For the text-containing cell, return its midpoint in [X, Y] coordinate format. 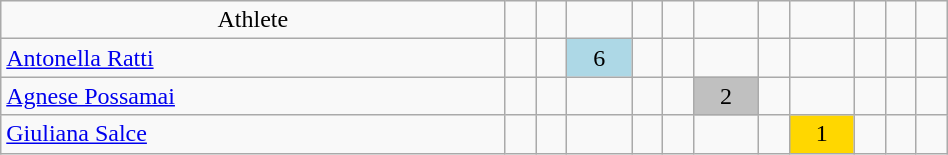
Athlete [253, 20]
Agnese Possamai [253, 96]
6 [600, 58]
2 [726, 96]
Antonella Ratti [253, 58]
Giuliana Salce [253, 134]
1 [822, 134]
